Capture the cell that displays the provided text and extract its [X, Y] central coordinate. 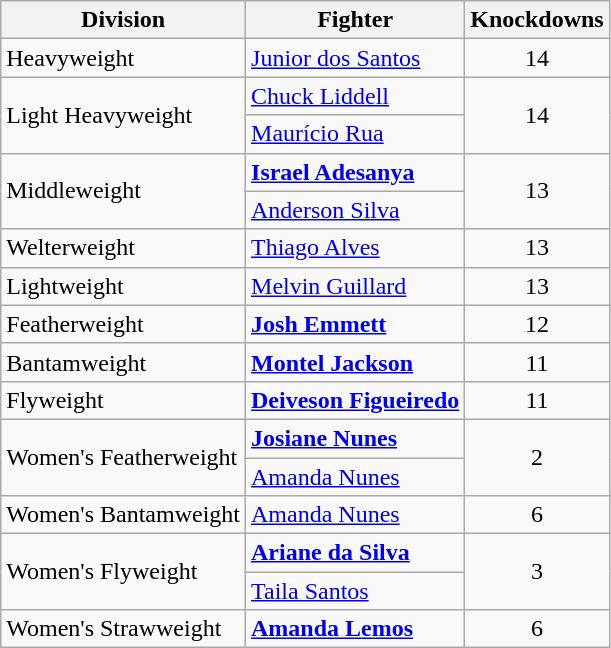
Maurício Rua [356, 134]
12 [537, 324]
2 [537, 457]
Junior dos Santos [356, 58]
Thiago Alves [356, 248]
Israel Adesanya [356, 172]
Josiane Nunes [356, 438]
Knockdowns [537, 20]
Taila Santos [356, 591]
Anderson Silva [356, 210]
Chuck Liddell [356, 96]
Division [124, 20]
Women's Bantamweight [124, 515]
Melvin Guillard [356, 286]
Lightweight [124, 286]
Middleweight [124, 191]
Light Heavyweight [124, 115]
Josh Emmett [356, 324]
Women's Strawweight [124, 629]
Bantamweight [124, 362]
Amanda Lemos [356, 629]
Fighter [356, 20]
Welterweight [124, 248]
Flyweight [124, 400]
Featherweight [124, 324]
Ariane da Silva [356, 553]
Heavyweight [124, 58]
Women's Flyweight [124, 572]
3 [537, 572]
Women's Featherweight [124, 457]
Deiveson Figueiredo [356, 400]
Montel Jackson [356, 362]
